Extract the (X, Y) coordinate from the center of the cell holding the provided text.  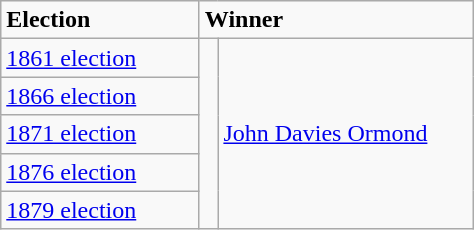
1866 election (100, 96)
1871 election (100, 134)
1879 election (100, 210)
Election (100, 20)
1861 election (100, 58)
John Davies Ormond (346, 134)
1876 election (100, 172)
Winner (336, 20)
